Return [x, y] of the center of cell containing provided text 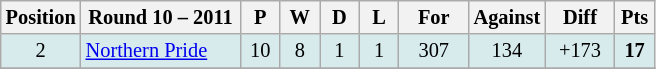
17 [635, 51]
2 [41, 51]
For [434, 17]
10 [260, 51]
Position [41, 17]
134 [508, 51]
P [260, 17]
Pts [635, 17]
L [379, 17]
8 [300, 51]
307 [434, 51]
D [340, 17]
W [300, 17]
+173 [580, 51]
Northern Pride [161, 51]
Round 10 – 2011 [161, 17]
Against [508, 17]
Diff [580, 17]
